Locate the cell with the specified text and output its (x, y) center coordinate. 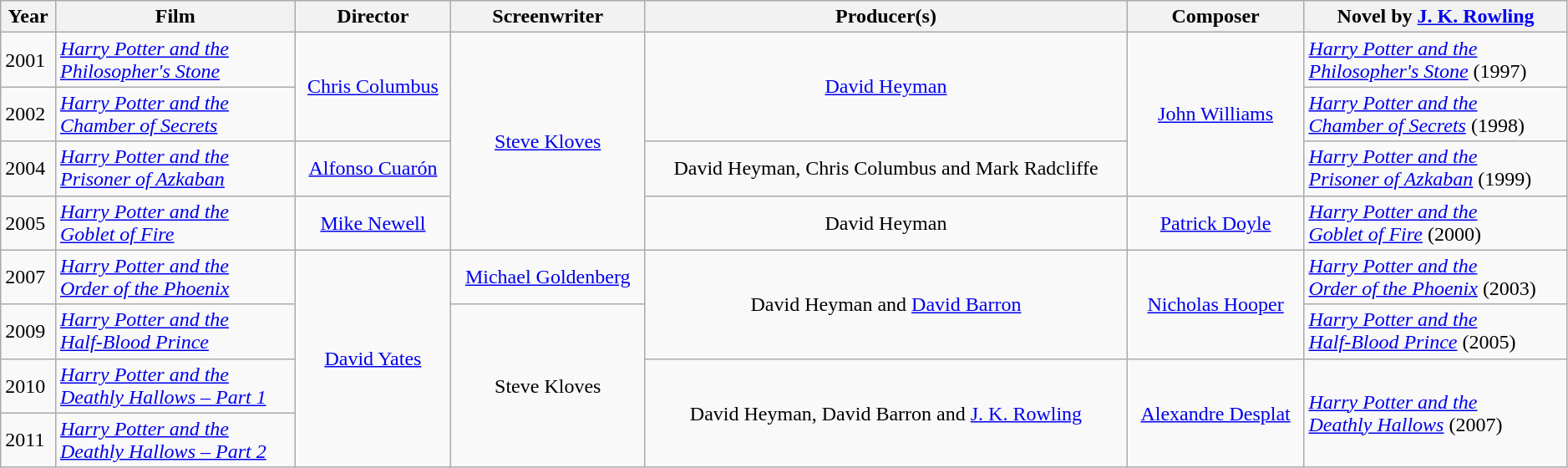
Film (175, 17)
2010 (28, 386)
Producer(s) (886, 17)
2007 (28, 277)
2001 (28, 60)
Harry Potter and theDeathly Hallows – Part 1 (175, 386)
Harry Potter and thePhilosopher's Stone (175, 60)
Chris Columbus (373, 87)
2005 (28, 222)
Composer (1215, 17)
Harry Potter and theChamber of Secrets (175, 114)
Harry Potter and theOrder of the Phoenix (2003) (1435, 277)
Harry Potter and theGoblet of Fire (175, 222)
David Heyman, Chris Columbus and Mark Radcliffe (886, 169)
Nicholas Hooper (1215, 304)
Harry Potter and theHalf-Blood Prince (175, 331)
Patrick Doyle (1215, 222)
Director (373, 17)
Harry Potter and theOrder of the Phoenix (175, 277)
Harry Potter and thePrisoner of Azkaban (1999) (1435, 169)
Mike Newell (373, 222)
Alexandre Desplat (1215, 413)
Harry Potter and thePrisoner of Azkaban (175, 169)
Harry Potter and theDeathly Hallows – Part 2 (175, 440)
2011 (28, 440)
David Heyman, David Barron and J. K. Rowling (886, 413)
Harry Potter and theChamber of Secrets (1998) (1435, 114)
David Yates (373, 359)
Harry Potter and theHalf-Blood Prince (2005) (1435, 331)
David Heyman and David Barron (886, 304)
Screenwriter (548, 17)
Harry Potter and theDeathly Hallows (2007) (1435, 413)
Michael Goldenberg (548, 277)
2004 (28, 169)
Year (28, 17)
2002 (28, 114)
John Williams (1215, 114)
Harry Potter and theGoblet of Fire (2000) (1435, 222)
2009 (28, 331)
Harry Potter and thePhilosopher's Stone (1997) (1435, 60)
Novel by J. K. Rowling (1435, 17)
Alfonso Cuarón (373, 169)
